Determine the [x, y] coordinate at the center of the cell enclosing the given text.  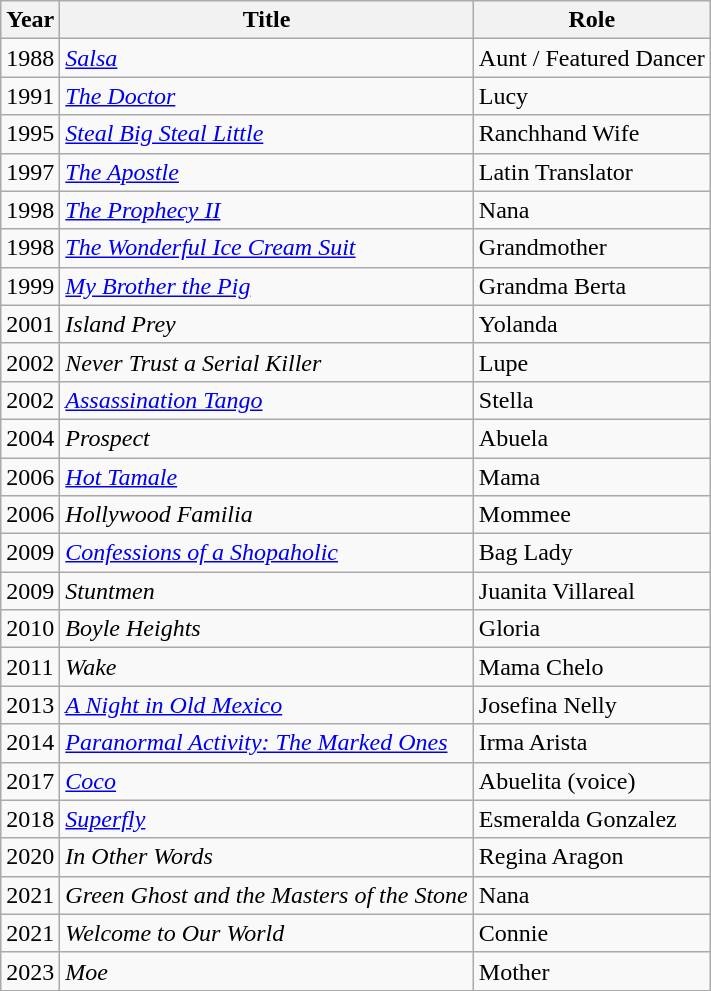
2011 [30, 667]
2020 [30, 857]
Welcome to Our World [266, 933]
Abuela [592, 438]
Hot Tamale [266, 477]
1991 [30, 96]
2001 [30, 324]
Esmeralda Gonzalez [592, 819]
Grandma Berta [592, 286]
Title [266, 20]
The Prophecy II [266, 210]
Irma Arista [592, 743]
2023 [30, 971]
Lupe [592, 362]
Latin Translator [592, 172]
Mommee [592, 515]
2017 [30, 781]
Never Trust a Serial Killer [266, 362]
Boyle Heights [266, 629]
Steal Big Steal Little [266, 134]
Confessions of a Shopaholic [266, 553]
2010 [30, 629]
2018 [30, 819]
1997 [30, 172]
Ranchhand Wife [592, 134]
Coco [266, 781]
Paranormal Activity: The Marked Ones [266, 743]
My Brother the Pig [266, 286]
Role [592, 20]
A Night in Old Mexico [266, 705]
Year [30, 20]
The Apostle [266, 172]
Salsa [266, 58]
Stuntmen [266, 591]
Gloria [592, 629]
Mama Chelo [592, 667]
2014 [30, 743]
Stella [592, 400]
Yolanda [592, 324]
1988 [30, 58]
In Other Words [266, 857]
1995 [30, 134]
1999 [30, 286]
Regina Aragon [592, 857]
Abuelita (voice) [592, 781]
Moe [266, 971]
Bag Lady [592, 553]
Hollywood Familia [266, 515]
Superfly [266, 819]
Juanita Villareal [592, 591]
2013 [30, 705]
Grandmother [592, 248]
2004 [30, 438]
Wake [266, 667]
Mother [592, 971]
Connie [592, 933]
Aunt / Featured Dancer [592, 58]
Lucy [592, 96]
The Wonderful Ice Cream Suit [266, 248]
Assassination Tango [266, 400]
Green Ghost and the Masters of the Stone [266, 895]
Josefina Nelly [592, 705]
Mama [592, 477]
Island Prey [266, 324]
The Doctor [266, 96]
Prospect [266, 438]
